Determine the (X, Y) coordinate at the center of the cell enclosing the given text.  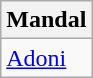
Adoni (46, 58)
Mandal (46, 20)
